Identify which cell holds the provided text, then report its (x, y) central coordinate. 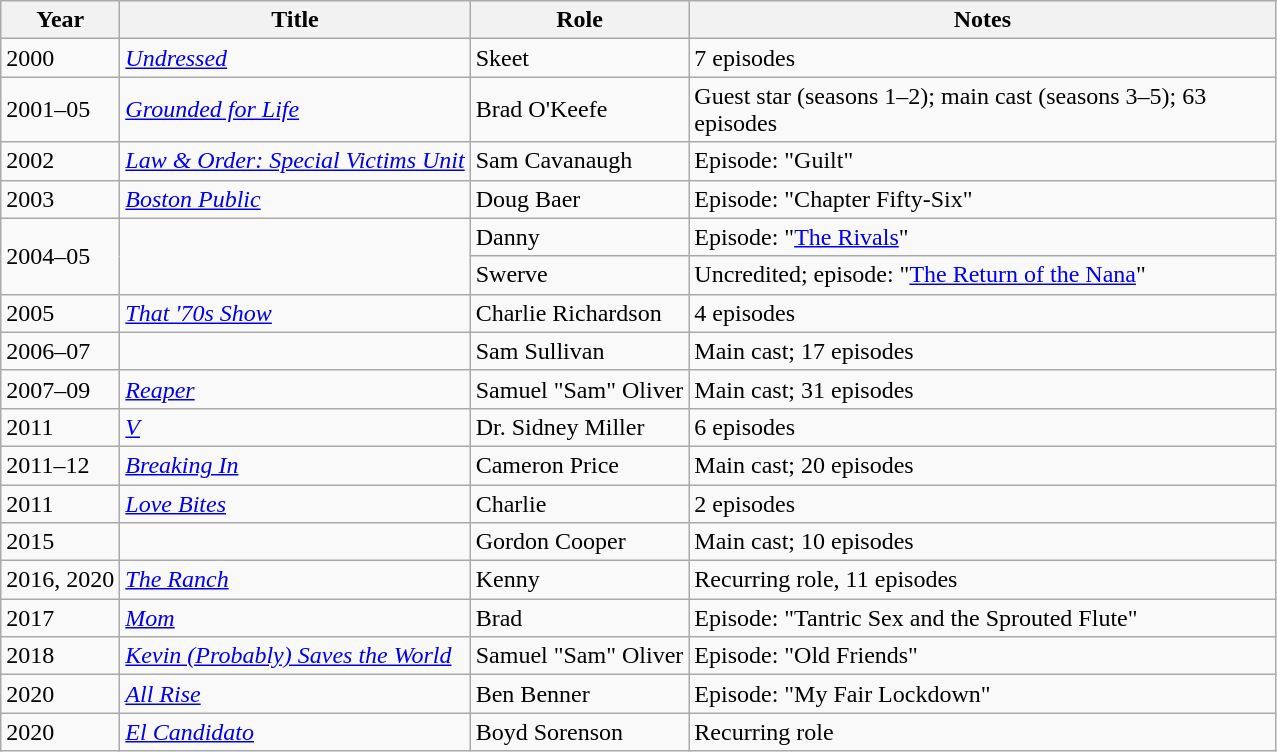
2006–07 (60, 351)
The Ranch (295, 580)
Notes (982, 20)
Gordon Cooper (580, 542)
Year (60, 20)
Doug Baer (580, 199)
Role (580, 20)
2018 (60, 656)
Uncredited; episode: "The Return of the Nana" (982, 275)
2015 (60, 542)
Main cast; 20 episodes (982, 465)
2004–05 (60, 256)
Episode: "Chapter Fifty-Six" (982, 199)
Boyd Sorenson (580, 732)
Dr. Sidney Miller (580, 427)
Charlie Richardson (580, 313)
2002 (60, 161)
Skeet (580, 58)
All Rise (295, 694)
That '70s Show (295, 313)
V (295, 427)
2003 (60, 199)
Kenny (580, 580)
2016, 2020 (60, 580)
Episode: "My Fair Lockdown" (982, 694)
Mom (295, 618)
Law & Order: Special Victims Unit (295, 161)
2 episodes (982, 503)
6 episodes (982, 427)
Danny (580, 237)
Sam Sullivan (580, 351)
Brad O'Keefe (580, 110)
Grounded for Life (295, 110)
2017 (60, 618)
Main cast; 10 episodes (982, 542)
Episode: "Old Friends" (982, 656)
Love Bites (295, 503)
Guest star (seasons 1–2); main cast (seasons 3–5); 63 episodes (982, 110)
Episode: "Guilt" (982, 161)
Brad (580, 618)
Main cast; 17 episodes (982, 351)
2001–05 (60, 110)
Ben Benner (580, 694)
2011–12 (60, 465)
Recurring role (982, 732)
Episode: "Tantric Sex and the Sprouted Flute" (982, 618)
2000 (60, 58)
7 episodes (982, 58)
Breaking In (295, 465)
Title (295, 20)
2005 (60, 313)
Charlie (580, 503)
2007–09 (60, 389)
Boston Public (295, 199)
4 episodes (982, 313)
Swerve (580, 275)
Recurring role, 11 episodes (982, 580)
Episode: "The Rivals" (982, 237)
El Candidato (295, 732)
Main cast; 31 episodes (982, 389)
Cameron Price (580, 465)
Kevin (Probably) Saves the World (295, 656)
Undressed (295, 58)
Sam Cavanaugh (580, 161)
Reaper (295, 389)
